From the cell containing the given text, extract its center point as (x, y) coordinate. 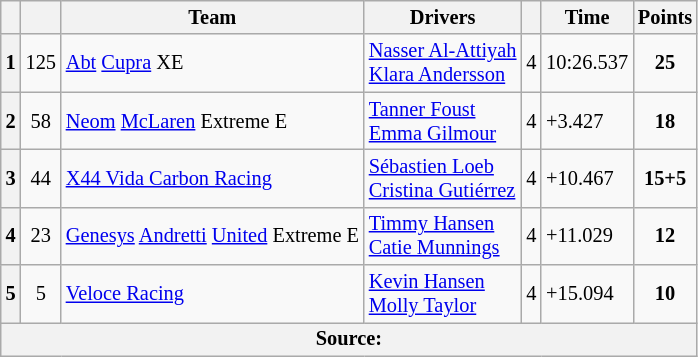
Genesys Andretti United Extreme E (212, 236)
Sébastien Loeb Cristina Gutiérrez (442, 178)
Drivers (442, 17)
1 (11, 63)
Neom McLaren Extreme E (212, 121)
2 (11, 121)
125 (41, 63)
25 (665, 63)
10:26.537 (587, 63)
15+5 (665, 178)
Tanner Foust Emma Gilmour (442, 121)
23 (41, 236)
+10.467 (587, 178)
+3.427 (587, 121)
Abt Cupra XE (212, 63)
Veloce Racing (212, 294)
Team (212, 17)
44 (41, 178)
18 (665, 121)
12 (665, 236)
Points (665, 17)
Nasser Al-Attiyah Klara Andersson (442, 63)
X44 Vida Carbon Racing (212, 178)
Timmy Hansen Catie Munnings (442, 236)
Time (587, 17)
+15.094 (587, 294)
Kevin Hansen Molly Taylor (442, 294)
3 (11, 178)
+11.029 (587, 236)
58 (41, 121)
Source: (349, 339)
10 (665, 294)
